Provide the [X, Y] coordinate of the cell's center where the given text is located.  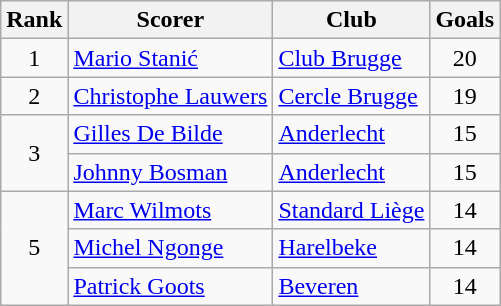
Scorer [170, 20]
3 [34, 153]
20 [465, 58]
Harelbeke [352, 248]
1 [34, 58]
19 [465, 96]
Cercle Brugge [352, 96]
Johnny Bosman [170, 172]
Goals [465, 20]
Club Brugge [352, 58]
Patrick Goots [170, 286]
Michel Ngonge [170, 248]
Rank [34, 20]
2 [34, 96]
Gilles De Bilde [170, 134]
Mario Stanić [170, 58]
Christophe Lauwers [170, 96]
Marc Wilmots [170, 210]
Standard Liège [352, 210]
Beveren [352, 286]
Club [352, 20]
5 [34, 248]
